Pinpoint the cell where the given text exists, returning its (X, Y) midpoint coordinate. 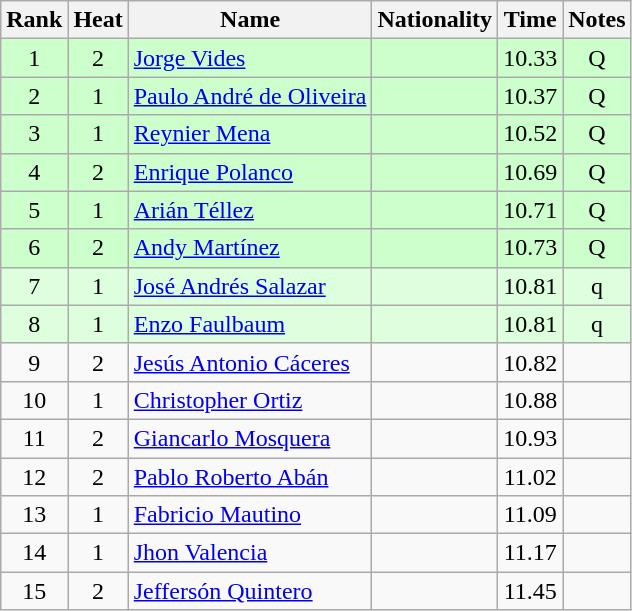
10.71 (530, 210)
José Andrés Salazar (250, 286)
Time (530, 20)
Heat (98, 20)
10.73 (530, 248)
10.93 (530, 438)
10.37 (530, 96)
Nationality (435, 20)
Andy Martínez (250, 248)
3 (34, 134)
10.69 (530, 172)
Jhon Valencia (250, 553)
11.45 (530, 591)
Giancarlo Mosquera (250, 438)
Jesús Antonio Cáceres (250, 362)
11.02 (530, 477)
7 (34, 286)
Enzo Faulbaum (250, 324)
11 (34, 438)
4 (34, 172)
10.82 (530, 362)
Notes (597, 20)
10.52 (530, 134)
13 (34, 515)
6 (34, 248)
Enrique Polanco (250, 172)
9 (34, 362)
Fabricio Mautino (250, 515)
Arián Téllez (250, 210)
Reynier Mena (250, 134)
Jeffersón Quintero (250, 591)
15 (34, 591)
Paulo André de Oliveira (250, 96)
11.09 (530, 515)
Christopher Ortiz (250, 400)
Rank (34, 20)
14 (34, 553)
12 (34, 477)
5 (34, 210)
8 (34, 324)
10 (34, 400)
Pablo Roberto Abán (250, 477)
11.17 (530, 553)
Jorge Vides (250, 58)
10.88 (530, 400)
10.33 (530, 58)
Name (250, 20)
